Determine the [X, Y] coordinate at the center of the cell enclosing the given text.  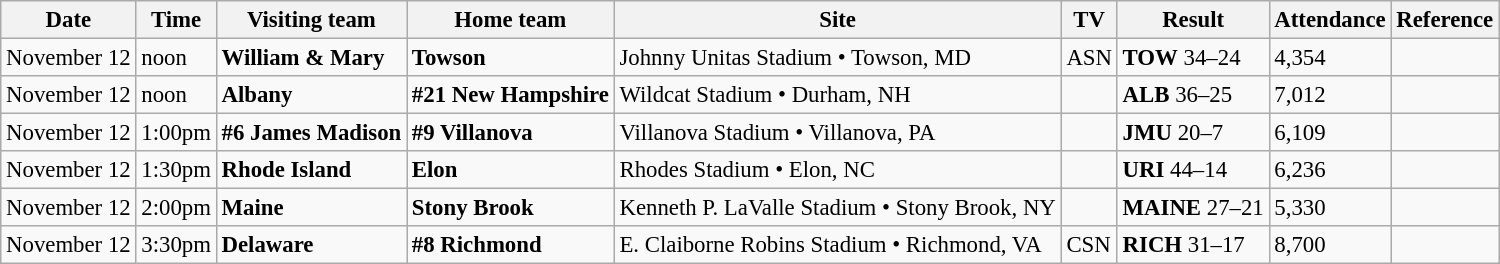
Wildcat Stadium • Durham, NH [838, 95]
7,012 [1330, 95]
Site [838, 20]
Towson [511, 58]
Result [1193, 20]
Visiting team [311, 20]
URI 44–14 [1193, 170]
ASN [1089, 58]
Time [176, 20]
Date [68, 20]
TV [1089, 20]
Home team [511, 20]
Elon [511, 170]
MAINE 27–21 [1193, 208]
Kenneth P. LaValle Stadium • Stony Brook, NY [838, 208]
3:30pm [176, 245]
RICH 31–17 [1193, 245]
Stony Brook [511, 208]
Johnny Unitas Stadium • Towson, MD [838, 58]
CSN [1089, 245]
6,236 [1330, 170]
E. Claiborne Robins Stadium • Richmond, VA [838, 245]
#9 Villanova [511, 133]
Rhodes Stadium • Elon, NC [838, 170]
2:00pm [176, 208]
8,700 [1330, 245]
5,330 [1330, 208]
Maine [311, 208]
Villanova Stadium • Villanova, PA [838, 133]
Reference [1445, 20]
#21 New Hampshire [511, 95]
#8 Richmond [511, 245]
Attendance [1330, 20]
Delaware [311, 245]
JMU 20–7 [1193, 133]
TOW 34–24 [1193, 58]
William & Mary [311, 58]
1:30pm [176, 170]
6,109 [1330, 133]
1:00pm [176, 133]
#6 James Madison [311, 133]
Albany [311, 95]
4,354 [1330, 58]
Rhode Island [311, 170]
ALB 36–25 [1193, 95]
